Locate the cell with the specified text and output its (X, Y) center coordinate. 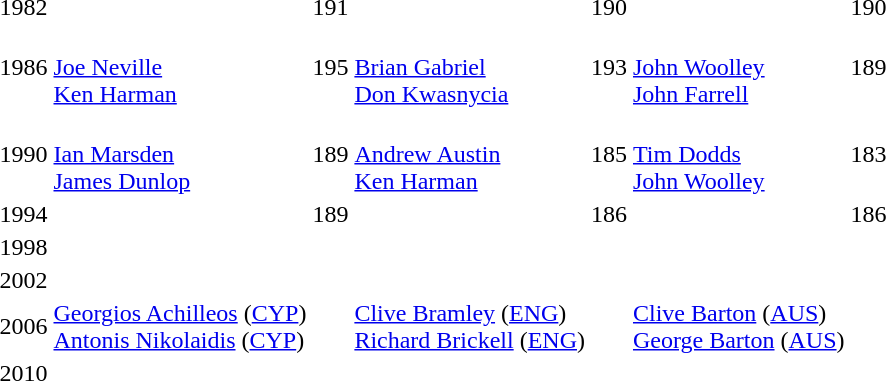
185 (608, 154)
193 (608, 67)
Andrew AustinKen Harman (470, 154)
Georgios Achilleos (CYP) Antonis Nikolaidis (CYP) (180, 326)
Ian MarsdenJames Dunlop (180, 154)
John WoolleyJohn Farrell (738, 67)
Tim DoddsJohn Woolley (738, 154)
Clive Bramley (ENG) Richard Brickell (ENG) (470, 326)
Clive Barton (AUS) George Barton (AUS) (738, 326)
Joe NevilleKen Harman (180, 67)
195 (330, 67)
Brian GabrielDon Kwasnycia (470, 67)
186 (608, 214)
